Pinpoint the cell where the given text exists, returning its [X, Y] midpoint coordinate. 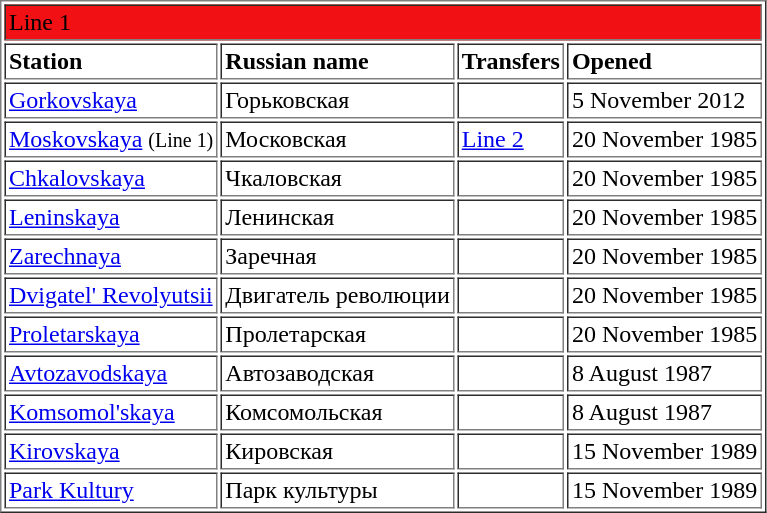
Пролетарская [338, 334]
Park Kultury [110, 490]
Transfers [510, 62]
Dvigatel' Revolyutsii [110, 296]
Leninskaya [110, 218]
Автозаводская [338, 374]
Заречная [338, 256]
Ленинская [338, 218]
Line 2 [510, 140]
Московская [338, 140]
Кировская [338, 452]
Station [110, 62]
Komsomol'skaya [110, 412]
Комсомольская [338, 412]
Горьковская [338, 100]
Moskovskaya (Line 1) [110, 140]
Парк культуры [338, 490]
Russian name [338, 62]
Proletarskaya [110, 334]
Двигатель революции [338, 296]
Kirovskaya [110, 452]
Чкаловская [338, 178]
Zarechnaya [110, 256]
Opened [664, 62]
Line 1 [382, 22]
Gorkovskaya [110, 100]
Avtozavodskaya [110, 374]
Chkalovskaya [110, 178]
5 November 2012 [664, 100]
